Detect which cell encompasses the target text, then output its [x, y] center coordinate. 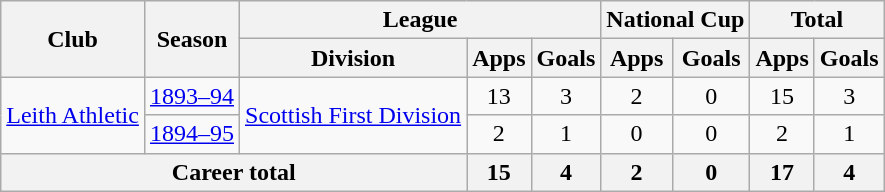
League [420, 20]
Total [817, 20]
Leith Athletic [73, 115]
1894–95 [192, 134]
National Cup [676, 20]
17 [782, 172]
Club [73, 39]
Career total [234, 172]
13 [499, 96]
1893–94 [192, 96]
Season [192, 39]
Scottish First Division [354, 115]
Division [354, 58]
